Search for the cell housing the specified text and yield its (X, Y) center coordinate. 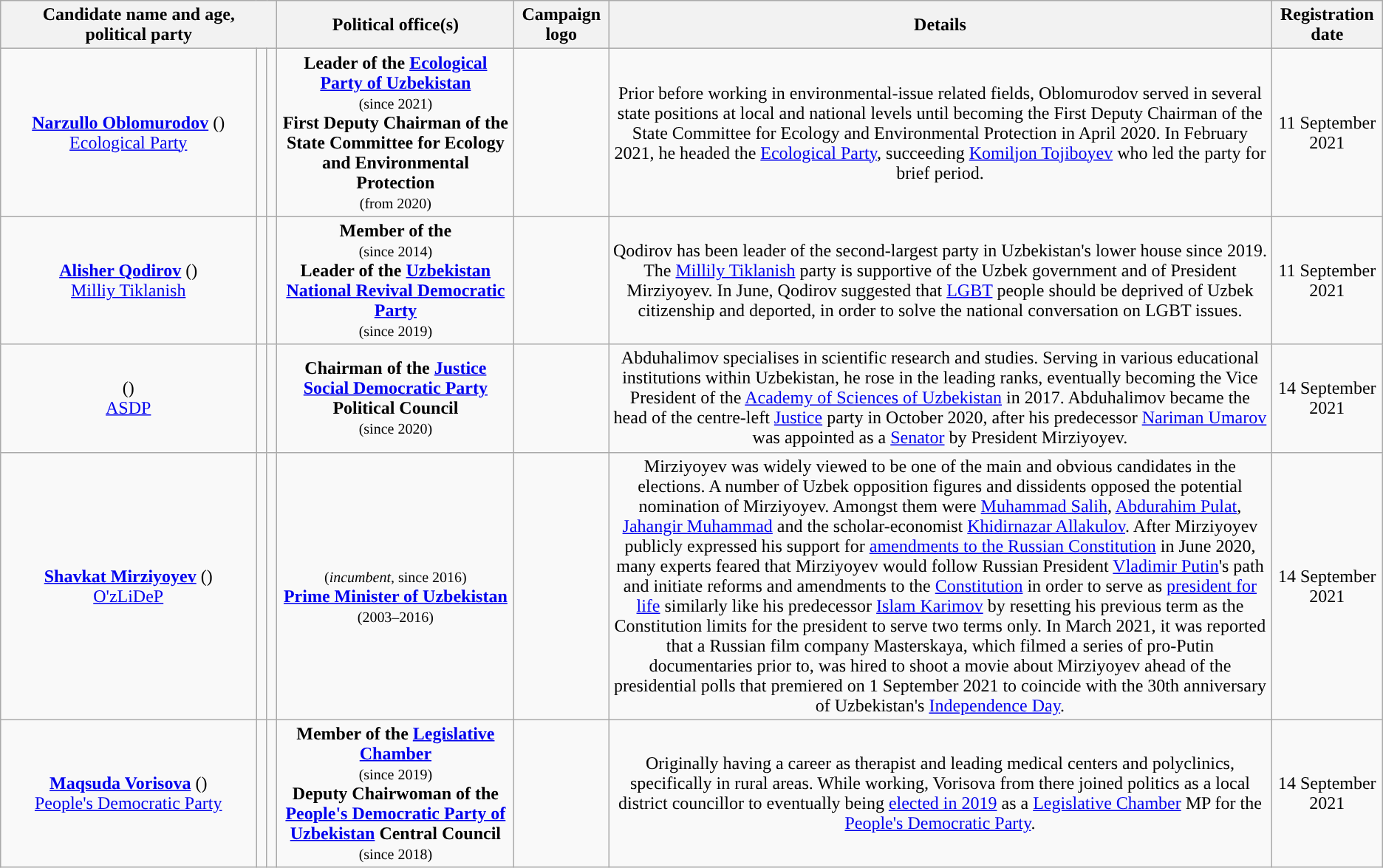
Political office(s) (396, 25)
Alisher Qodirov ()Milliy Tiklanish (129, 281)
Details (940, 25)
Member of the Legislative Chamber(since 2019)Deputy Chairwoman of the People's Democratic Party of Uzbekistan Central Council(since 2018) (396, 793)
()ASDP (129, 398)
Candidate name and age,political party (139, 25)
Chairman of the Justice Social Democratic Party Political Council(since 2020) (396, 398)
Shavkat Mirziyoyev ()O'zLiDeP (129, 586)
Campaign logo (561, 25)
Narzullo Oblomurodov ()Ecological Party (129, 133)
Maqsuda Vorisova ()People's Democratic Party (129, 793)
Registration date (1327, 25)
(incumbent, since 2016)Prime Minister of Uzbekistan(2003–2016) (396, 586)
Member of the (since 2014)Leader of the Uzbekistan National Revival Democratic Party(since 2019) (396, 281)
